Provide the [x, y] coordinate of the cell's center where the given text is located.  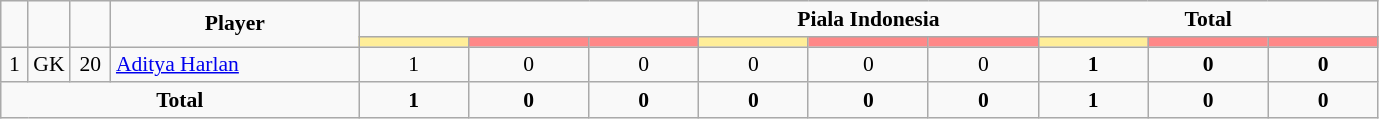
20 [90, 65]
GK [48, 65]
Aditya Harlan [235, 65]
Piala Indonesia [869, 19]
Player [235, 24]
